Detect which cell encompasses the target text, then output its (X, Y) center coordinate. 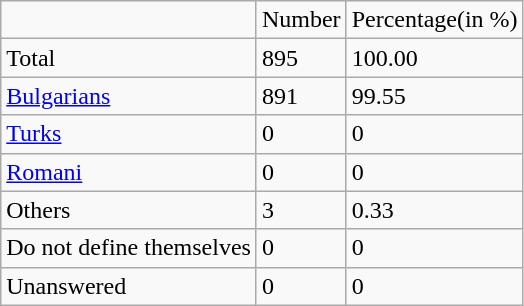
Bulgarians (129, 96)
Unanswered (129, 286)
891 (301, 96)
3 (301, 210)
99.55 (434, 96)
Turks (129, 134)
Percentage(in %) (434, 20)
Do not define themselves (129, 248)
895 (301, 58)
0.33 (434, 210)
Others (129, 210)
Romani (129, 172)
100.00 (434, 58)
Total (129, 58)
Number (301, 20)
